Search for the cell housing the specified text and yield its (X, Y) center coordinate. 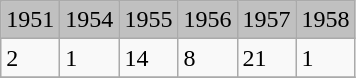
2 (30, 58)
1954 (90, 20)
1957 (266, 20)
1956 (208, 20)
1958 (326, 20)
21 (266, 58)
1955 (148, 20)
8 (208, 58)
1951 (30, 20)
14 (148, 58)
